Provide the (x, y) coordinate of the cell's center where the given text is located.  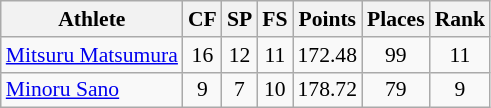
FS (274, 19)
79 (396, 90)
12 (240, 55)
16 (202, 55)
99 (396, 55)
Places (396, 19)
Athlete (92, 19)
Minoru Sano (92, 90)
10 (274, 90)
Mitsuru Matsumura (92, 55)
Rank (460, 19)
172.48 (326, 55)
CF (202, 19)
SP (240, 19)
7 (240, 90)
Points (326, 19)
178.72 (326, 90)
